Detect which cell encompasses the target text, then output its (x, y) center coordinate. 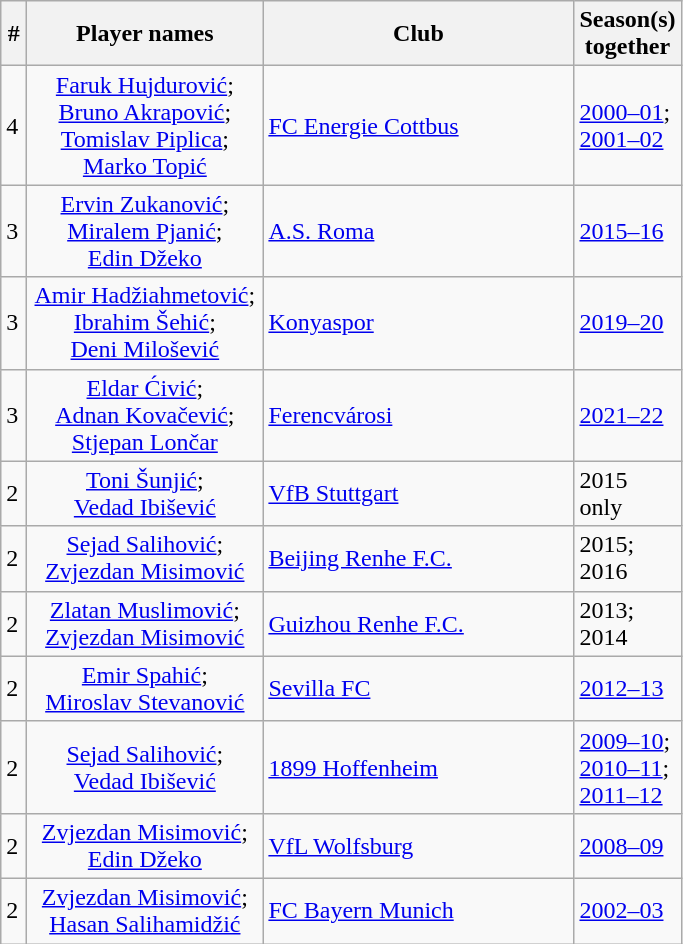
2019–20 (628, 323)
Faruk Hujdurović; Bruno Akrapović; Tomislav Piplica; Marko Topić (145, 126)
2009–10; 2010–11; 2011–12 (628, 767)
2002–03 (628, 910)
A.S. Roma (418, 231)
1899 Hoffenheim (418, 767)
2012–13 (628, 688)
Ferencvárosi (418, 415)
2021–22 (628, 415)
Sejad Salihović; Vedad Ibišević (145, 767)
Konyaspor (418, 323)
FC Energie Cottbus (418, 126)
2015; 2016 (628, 558)
Zvjezdan Misimović; Hasan Salihamidžić (145, 910)
Ervin Zukanović; Miralem Pjanić; Edin Džeko (145, 231)
Zvjezdan Misimović; Edin Džeko (145, 846)
Toni Šunjić; Vedad Ibišević (145, 494)
Beijing Renhe F.C. (418, 558)
Eldar Ćivić; Adnan Kovačević; Stjepan Lončar (145, 415)
Emir Spahić; Miroslav Stevanović (145, 688)
2015 only (628, 494)
FC Bayern Munich (418, 910)
2000–01; 2001–02 (628, 126)
Guizhou Renhe F.C. (418, 624)
VfL Wolfsburg (418, 846)
Sejad Salihović; Zvjezdan Misimović (145, 558)
2008–09 (628, 846)
Player names (145, 34)
Season(s) together (628, 34)
4 (14, 126)
# (14, 34)
2013; 2014 (628, 624)
Amir Hadžiahmetović; Ibrahim Šehić; Deni Milošević (145, 323)
Zlatan Muslimović; Zvjezdan Misimović (145, 624)
Club (418, 34)
2015–16 (628, 231)
VfB Stuttgart (418, 494)
Sevilla FC (418, 688)
